Output the (x, y) coordinate of the center of the cell containing the given text.  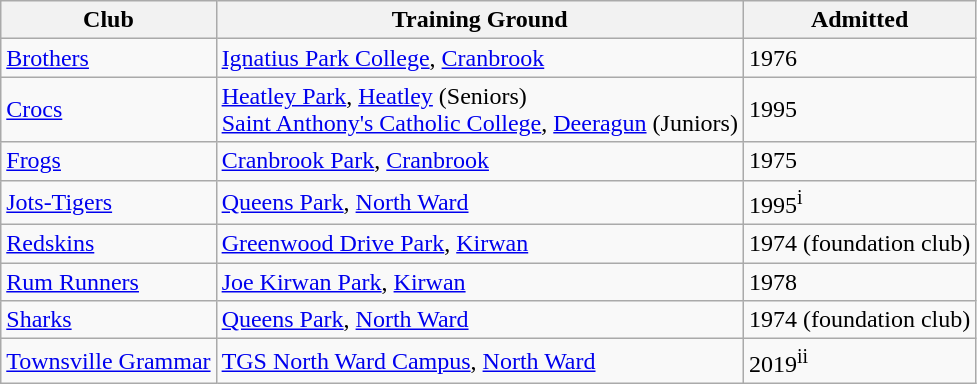
2019ii (859, 362)
Ignatius Park College, Cranbrook (480, 58)
1995 (859, 110)
Admitted (859, 20)
Brothers (108, 58)
1975 (859, 161)
Joe Kirwan Park, Kirwan (480, 282)
Rum Runners (108, 282)
1978 (859, 282)
Frogs (108, 161)
Club (108, 20)
1976 (859, 58)
Cranbrook Park, Cranbrook (480, 161)
TGS North Ward Campus, North Ward (480, 362)
Jots-Tigers (108, 202)
Greenwood Drive Park, Kirwan (480, 244)
1995i (859, 202)
Redskins (108, 244)
Sharks (108, 320)
Training Ground (480, 20)
Townsville Grammar (108, 362)
Crocs (108, 110)
Heatley Park, Heatley (Seniors)Saint Anthony's Catholic College, Deeragun (Juniors) (480, 110)
